Pinpoint the cell where the given text exists, returning its [X, Y] midpoint coordinate. 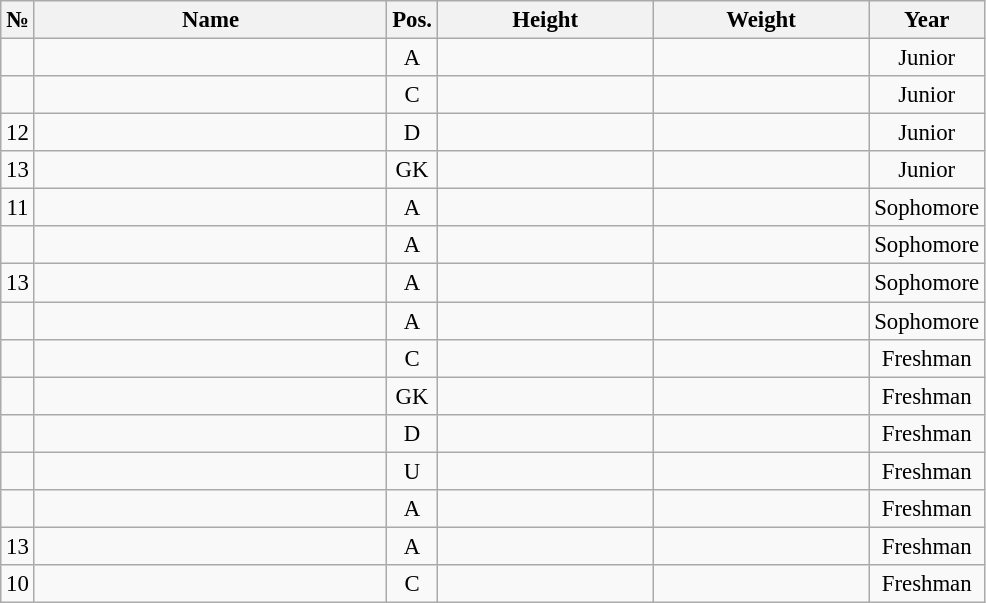
12 [18, 133]
Year [927, 20]
10 [18, 584]
№ [18, 20]
U [412, 471]
Pos. [412, 20]
Weight [761, 20]
Height [545, 20]
11 [18, 208]
Name [210, 20]
